Pinpoint the cell where the given text exists, returning its [x, y] midpoint coordinate. 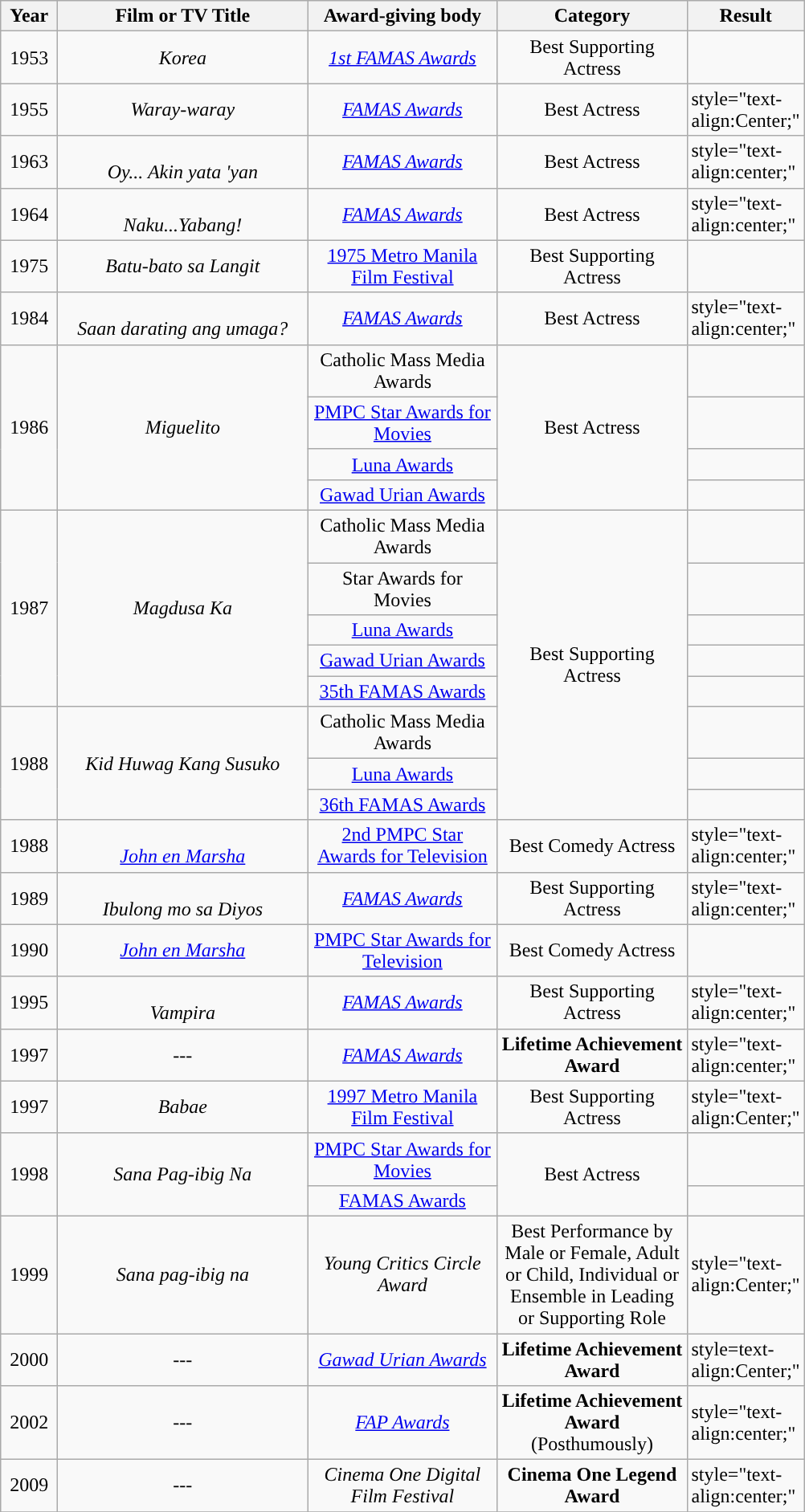
Naku...Yabang! [183, 214]
1953 [29, 58]
Category [592, 16]
36th FAMAS Awards [402, 805]
Sana Pag-ibig Na [183, 1174]
Kid Huwag Kang Susuko [183, 763]
1984 [29, 318]
1955 [29, 109]
Young Critics Circle Award [402, 1274]
Star Awards for Movies [402, 588]
Miguelito [183, 427]
Waray-waray [183, 109]
1986 [29, 427]
1998 [29, 1174]
1987 [29, 608]
2002 [29, 1423]
Oy... Akin yata 'yan [183, 162]
1997 Metro Manila Film Festival [402, 1106]
Babae [183, 1106]
Lifetime Achievement Award (Posthumously) [592, 1423]
Vampira [183, 1002]
1975 Metro Manila Film Festival [402, 267]
1975 [29, 267]
style=text-align:Center;" [746, 1359]
Korea [183, 58]
Batu-bato sa Langit [183, 267]
1st FAMAS Awards [402, 58]
Year [29, 16]
2009 [29, 1486]
2nd PMPC Star Awards for Television [402, 846]
FAP Awards [402, 1423]
Cinema One Digital Film Festival [402, 1486]
1995 [29, 1002]
Best Performance by Male or Female, Adult or Child, Individual or Ensemble in Leading or Supporting Role [592, 1274]
Award-giving body [402, 16]
Sana pag-ibig na [183, 1274]
1990 [29, 951]
PMPC Star Awards for Television [402, 951]
Magdusa Ka [183, 608]
1963 [29, 162]
35th FAMAS Awards [402, 691]
Result [746, 16]
Cinema One Legend Award [592, 1486]
Ibulong mo sa Diyos [183, 898]
Saan darating ang umaga? [183, 318]
1989 [29, 898]
Film or TV Title [183, 16]
1999 [29, 1274]
2000 [29, 1359]
1964 [29, 214]
